From the cell containing the given text, extract its center point as (x, y) coordinate. 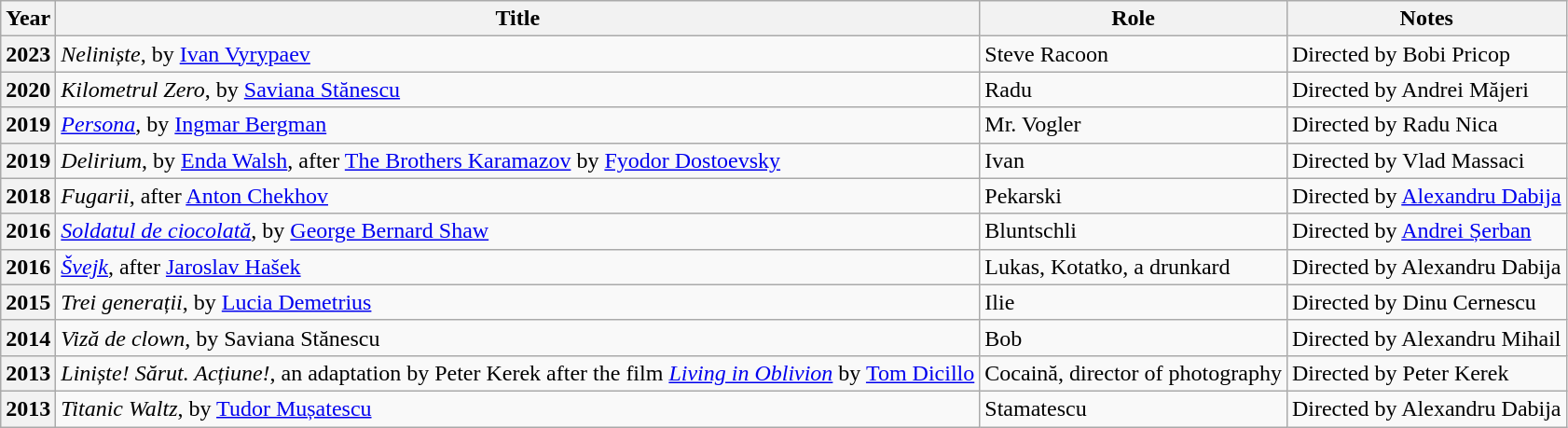
Directed by Andrei Măjeri (1426, 90)
Viză de clown, by Saviana Stănescu (518, 338)
Directed by Alexandru Mihail (1426, 338)
Švejk, after Jaroslav Hašek (518, 267)
Mr. Vogler (1134, 125)
2014 (28, 338)
Titanic Waltz, by Tudor Mușatescu (518, 408)
Directed by Peter Kerek (1426, 373)
Steve Racoon (1134, 54)
Trei generații, by Lucia Demetrius (518, 302)
Bluntschli (1134, 231)
Ilie (1134, 302)
Lukas, Kotatko, a drunkard (1134, 267)
Notes (1426, 19)
Bob (1134, 338)
Directed by Radu Nica (1426, 125)
Directed by Andrei Șerban (1426, 231)
2018 (28, 196)
Directed by Bobi Pricop (1426, 54)
2023 (28, 54)
Role (1134, 19)
Radu (1134, 90)
Stamatescu (1134, 408)
Neliniște, by Ivan Vyrypaev (518, 54)
Title (518, 19)
Year (28, 19)
Directed by Dinu Cernescu (1426, 302)
Liniște! Sărut. Acțiune!, an adaptation by Peter Kerek after the film Living in Oblivion by Tom Dicillo (518, 373)
Soldatul de ciocolată, by George Bernard Shaw (518, 231)
Directed by Vlad Massaci (1426, 160)
2015 (28, 302)
Pekarski (1134, 196)
Fugarii, after Anton Chekhov (518, 196)
Delirium, by Enda Walsh, after The Brothers Karamazov by Fyodor Dostoevsky (518, 160)
Ivan (1134, 160)
Persona, by Ingmar Bergman (518, 125)
Kilometrul Zero, by Saviana Stănescu (518, 90)
2020 (28, 90)
Cocaină, director of photography (1134, 373)
